Pinpoint the cell where the given text exists, returning its [X, Y] midpoint coordinate. 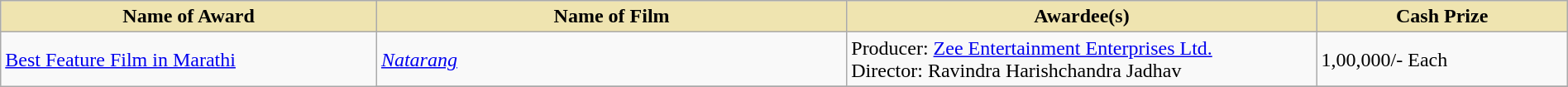
Best Feature Film in Marathi [189, 60]
Cash Prize [1442, 17]
Name of Film [611, 17]
1,00,000/- Each [1442, 60]
Name of Award [189, 17]
Awardee(s) [1082, 17]
Natarang [611, 60]
Producer: Zee Entertainment Enterprises Ltd.Director: Ravindra Harishchandra Jadhav [1082, 60]
